Provide the (x, y) coordinate of the cell's center where the given text is located.  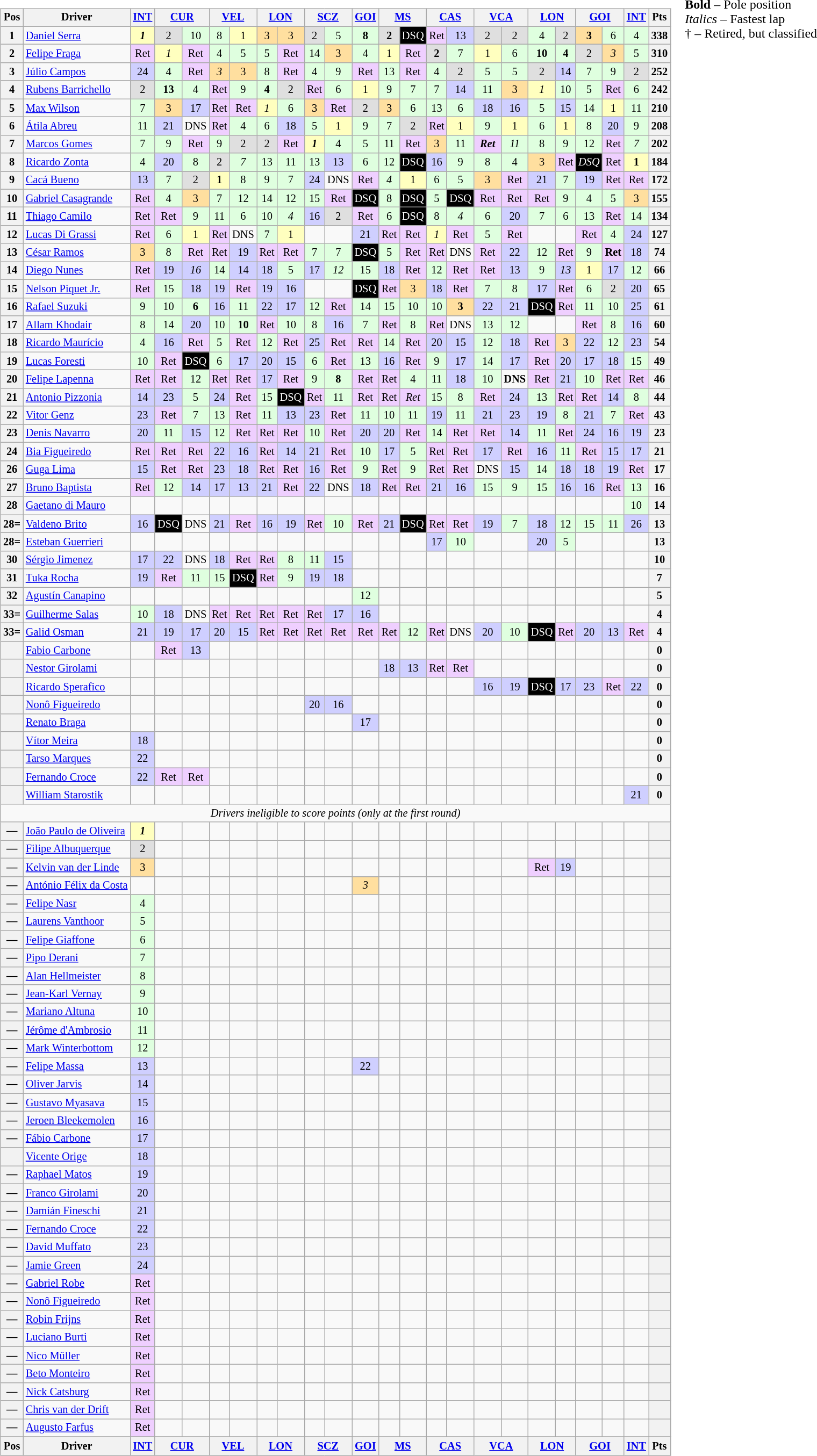
Mark Winterbottom (76, 1048)
Franco Girolami (76, 1193)
Guilherme Salas (76, 614)
Filipe Albuquerque (76, 849)
49 (660, 361)
Ricardo Maurício (76, 343)
Felipe Massa (76, 1066)
32 (12, 596)
Raphael Matos (76, 1175)
Augusto Farfus (76, 1428)
43 (660, 415)
Sérgio Jimenez (76, 560)
Tuka Rocha (76, 578)
Renato Braga (76, 723)
Ricardo Zonta (76, 162)
Bruno Baptista (76, 488)
William Starostik (76, 795)
Drivers ineligible to score points (only at the first round) (335, 813)
Jean-Karl Vernay (76, 994)
Gabriel Casagrande (76, 198)
Valdeno Brito (76, 524)
João Paulo de Oliveira (76, 831)
António Félix da Costa (76, 885)
Denis Navarro (76, 434)
Galid Osman (76, 632)
Rubens Barrichello (76, 90)
Luciano Burti (76, 1338)
Guga Lima (76, 470)
Vítor Meira (76, 741)
Gaetano di Mauro (76, 506)
Gabriel Robe (76, 1284)
Felipe Giaffone (76, 940)
Antonio Pizzonia (76, 397)
Damián Fineschi (76, 1211)
Laurens Vanthoor (76, 921)
310 (660, 54)
60 (660, 325)
Felipe Nasr (76, 904)
Marcos Gomes (76, 144)
Agustín Canapino (76, 596)
Tarso Marques (76, 759)
Diego Nunes (76, 271)
31 (12, 578)
74 (660, 253)
338 (660, 35)
Mariano Altuna (76, 1012)
David Muffato (76, 1247)
28 (12, 506)
Jeroen Bleekemolen (76, 1121)
Nelson Piquet Jr. (76, 289)
172 (660, 181)
Robin Frijns (76, 1320)
Gustavo Myasava (76, 1102)
Rafael Suzuki (76, 307)
65 (660, 289)
61 (660, 307)
66 (660, 271)
Jérôme d'Ambrosio (76, 1030)
Alan Hellmeister (76, 976)
Ricardo Sperafico (76, 687)
Fábio Carbone (76, 1138)
27 (12, 488)
Esteban Guerrieri (76, 542)
Nick Catsburg (76, 1392)
Thiago Camilo (76, 217)
Jamie Green (76, 1265)
44 (660, 397)
155 (660, 198)
Pipo Derani (76, 958)
Vitor Genz (76, 415)
Átila Abreu (76, 126)
Júlio Campos (76, 72)
Kelvin van der Linde (76, 867)
Felipe Lapenna (76, 379)
208 (660, 126)
Daniel Serra (76, 35)
242 (660, 90)
46 (660, 379)
Felipe Fraga (76, 54)
Nico Müller (76, 1356)
Bia Figueiredo (76, 451)
Fabio Carbone (76, 651)
Chris van der Drift (76, 1410)
Lucas Di Grassi (76, 235)
54 (660, 343)
30 (12, 560)
184 (660, 162)
252 (660, 72)
210 (660, 108)
Max Wilson (76, 108)
127 (660, 235)
Lucas Foresti (76, 361)
Cacá Bueno (76, 181)
202 (660, 144)
Oliver Jarvis (76, 1084)
Allam Khodair (76, 325)
Vicente Orige (76, 1157)
Nestor Girolami (76, 668)
134 (660, 217)
César Ramos (76, 253)
Beto Monteiro (76, 1374)
